Extract the [X, Y] coordinate from the center of the cell holding the provided text.  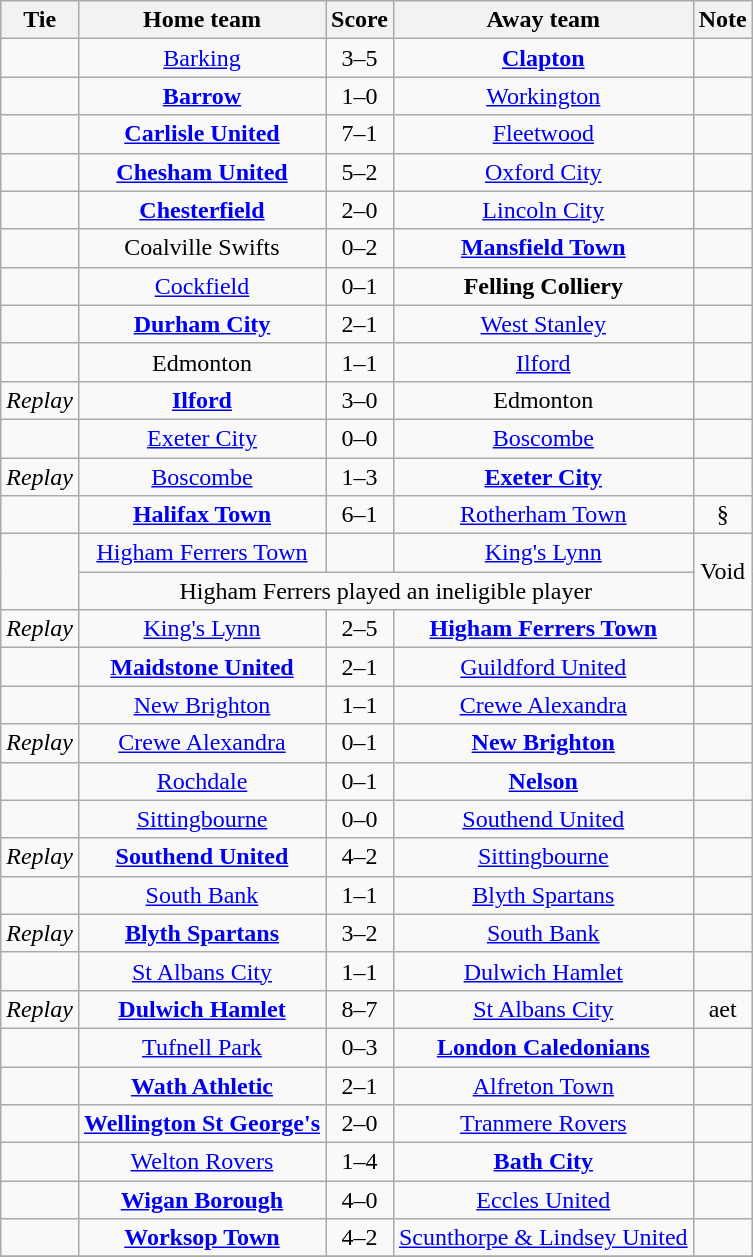
Coalville Swifts [202, 248]
Guildford United [543, 667]
Barking [202, 58]
Away team [543, 20]
Note [722, 20]
Wigan Borough [202, 1200]
Felling Colliery [543, 286]
5–2 [360, 172]
Clapton [543, 58]
Bath City [543, 1162]
Home team [202, 20]
3–0 [360, 400]
West Stanley [543, 324]
Oxford City [543, 172]
7–1 [360, 134]
3–5 [360, 58]
Tranmere Rovers [543, 1124]
Cockfield [202, 286]
0–3 [360, 1047]
London Caledonians [543, 1047]
Chesterfield [202, 210]
Barrow [202, 96]
aet [722, 1009]
Eccles United [543, 1200]
Scunthorpe & Lindsey United [543, 1238]
Tie [40, 20]
Workington [543, 96]
4–0 [360, 1200]
Mansfield Town [543, 248]
Maidstone United [202, 667]
Rochdale [202, 781]
Carlisle United [202, 134]
Void [722, 572]
1–3 [360, 477]
Worksop Town [202, 1238]
Lincoln City [543, 210]
1–0 [360, 96]
Wellington St George's [202, 1124]
Welton Rovers [202, 1162]
§ [722, 515]
0–2 [360, 248]
Durham City [202, 324]
Rotherham Town [543, 515]
Higham Ferrers played an ineligible player [386, 591]
Score [360, 20]
2–5 [360, 629]
Wath Athletic [202, 1085]
Fleetwood [543, 134]
Tufnell Park [202, 1047]
Halifax Town [202, 515]
8–7 [360, 1009]
6–1 [360, 515]
Chesham United [202, 172]
3–2 [360, 933]
Nelson [543, 781]
Alfreton Town [543, 1085]
1–4 [360, 1162]
